Pinpoint the cell where the given text exists, returning its (x, y) midpoint coordinate. 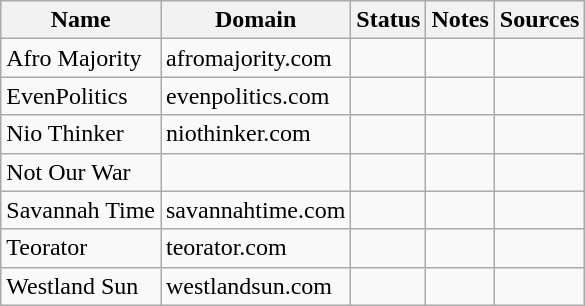
Not Our War (81, 172)
Westland Sun (81, 286)
Name (81, 20)
savannahtime.com (255, 210)
westlandsun.com (255, 286)
teorator.com (255, 248)
Afro Majority (81, 58)
evenpolitics.com (255, 96)
Teorator (81, 248)
Domain (255, 20)
niothinker.com (255, 134)
Savannah Time (81, 210)
Status (388, 20)
Notes (460, 20)
afromajority.com (255, 58)
EvenPolitics (81, 96)
Sources (540, 20)
Nio Thinker (81, 134)
